Determine the (x, y) coordinate at the center of the cell enclosing the given text.  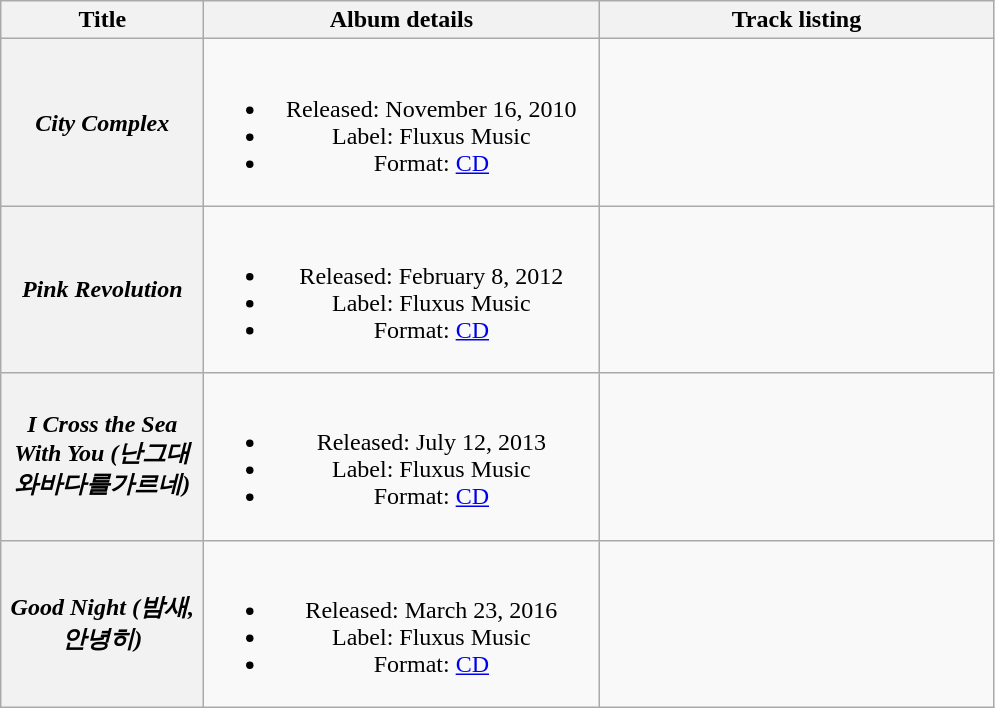
Released: March 23, 2016Label: Fluxus MusicFormat: CD (402, 624)
Pink Revolution (102, 290)
Released: November 16, 2010Label: Fluxus MusicFormat: CD (402, 122)
Track listing (796, 20)
Good Night (밤새, 안녕히) (102, 624)
Released: July 12, 2013Label: Fluxus MusicFormat: CD (402, 456)
Album details (402, 20)
I Cross the Sea With You (난그대와바다를가르네) (102, 456)
Released: February 8, 2012Label: Fluxus MusicFormat: CD (402, 290)
City Complex (102, 122)
Title (102, 20)
